Provide the [X, Y] coordinate of the cell's center where the given text is located.  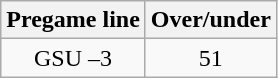
Pregame line [74, 20]
51 [210, 58]
GSU –3 [74, 58]
Over/under [210, 20]
